Determine the [X, Y] coordinate at the center of the cell enclosing the given text.  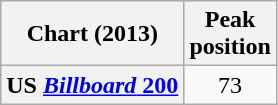
Peakposition [230, 34]
73 [230, 85]
Chart (2013) [92, 34]
US Billboard 200 [92, 85]
